Provide the [x, y] coordinate of the cell's center where the given text is located.  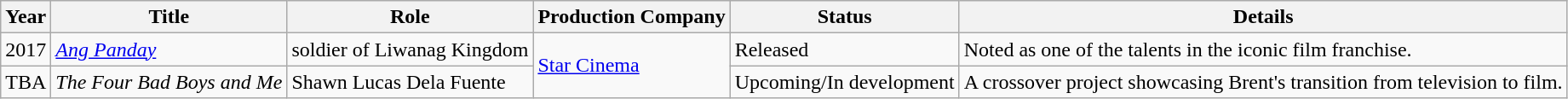
Production Company [632, 17]
Year [26, 17]
Status [845, 17]
Released [845, 49]
2017 [26, 49]
TBA [26, 82]
Title [169, 17]
soldier of Liwanag Kingdom [411, 49]
Ang Panday [169, 49]
Upcoming/In development [845, 82]
Noted as one of the talents in the iconic film franchise. [1263, 49]
Star Cinema [632, 66]
Details [1263, 17]
Role [411, 17]
Shawn Lucas Dela Fuente [411, 82]
The Four Bad Boys and Me [169, 82]
A crossover project showcasing Brent's transition from television to film. [1263, 82]
